Return the [X, Y] coordinate for the center point of the cell that contains the specified text.  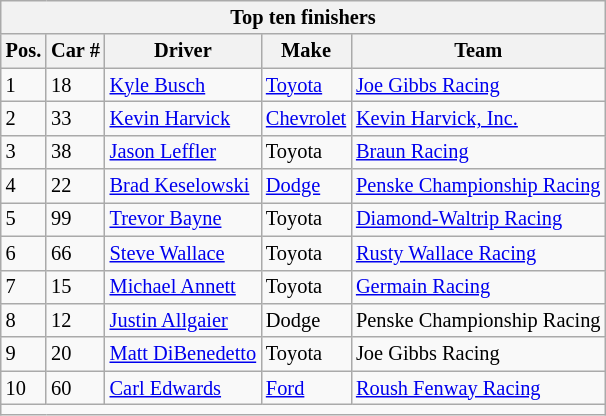
7 [24, 287]
22 [76, 186]
Jason Leffler [183, 152]
33 [76, 118]
Michael Annett [183, 287]
5 [24, 219]
Brad Keselowski [183, 186]
Trevor Bayne [183, 219]
Carl Edwards [183, 388]
18 [76, 85]
Diamond-Waltrip Racing [478, 219]
4 [24, 186]
Braun Racing [478, 152]
9 [24, 354]
Kevin Harvick, Inc. [478, 118]
3 [24, 152]
2 [24, 118]
20 [76, 354]
Germain Racing [478, 287]
60 [76, 388]
Steve Wallace [183, 253]
Pos. [24, 51]
Ford [306, 388]
Rusty Wallace Racing [478, 253]
Chevrolet [306, 118]
Top ten finishers [304, 17]
Car # [76, 51]
12 [76, 320]
Justin Allgaier [183, 320]
Kevin Harvick [183, 118]
10 [24, 388]
15 [76, 287]
66 [76, 253]
Roush Fenway Racing [478, 388]
1 [24, 85]
Team [478, 51]
Make [306, 51]
Kyle Busch [183, 85]
6 [24, 253]
Driver [183, 51]
Matt DiBenedetto [183, 354]
99 [76, 219]
8 [24, 320]
38 [76, 152]
